From the cell containing the given text, extract its center point as (X, Y) coordinate. 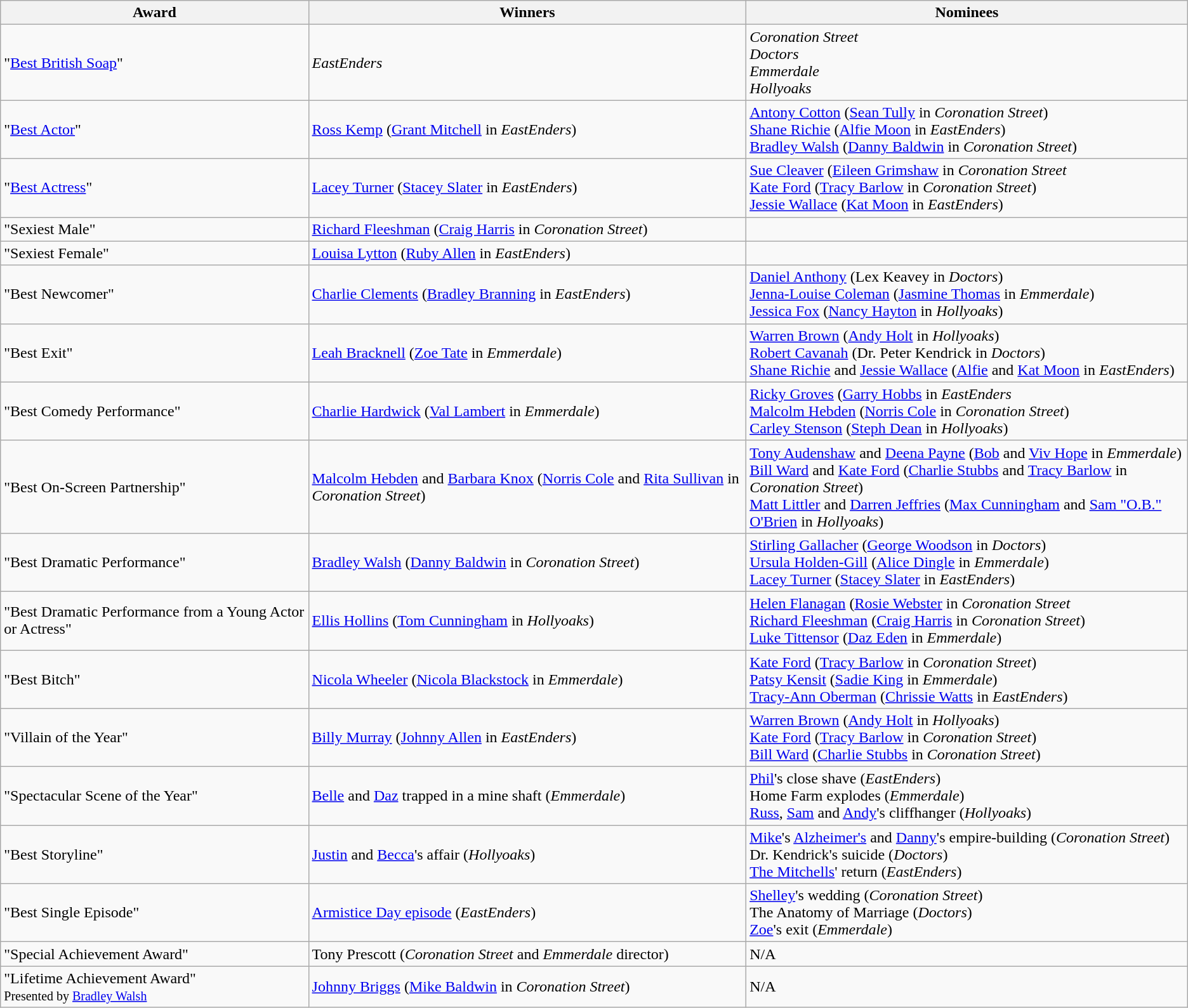
"Best Exit" (155, 353)
"Best Actress" (155, 188)
Johnny Briggs (Mike Baldwin in Coronation Street) (527, 987)
Louisa Lytton (Ruby Allen in EastEnders) (527, 253)
Coronation Street Doctors Emmerdale Hollyoaks (967, 62)
Bradley Walsh (Danny Baldwin in Coronation Street) (527, 562)
Charlie Hardwick (Val Lambert in Emmerdale) (527, 411)
Malcolm Hebden and Barbara Knox (Norris Cole and Rita Sullivan in Coronation Street) (527, 487)
Belle and Daz trapped in a mine shaft (Emmerdale) (527, 796)
"Best British Soap" (155, 62)
Richard Fleeshman (Craig Harris in Coronation Street) (527, 229)
"Best Newcomer" (155, 294)
Sue Cleaver (Eileen Grimshaw in Coronation Street Kate Ford (Tracy Barlow in Coronation Street) Jessie Wallace (Kat Moon in EastEnders) (967, 188)
"Villain of the Year" (155, 738)
Ellis Hollins (Tom Cunningham in Hollyoaks) (527, 620)
Nominees (967, 13)
"Best Dramatic Performance" (155, 562)
"Best Dramatic Performance from a Young Actor or Actress" (155, 620)
Helen Flanagan (Rosie Webster in Coronation Street Richard Fleeshman (Craig Harris in Coronation Street) Luke Tittensor (Daz Eden in Emmerdale) (967, 620)
Ross Kemp (Grant Mitchell in EastEnders) (527, 129)
Nicola Wheeler (Nicola Blackstock in Emmerdale) (527, 679)
Award (155, 13)
Winners (527, 13)
Billy Murray (Johnny Allen in EastEnders) (527, 738)
Charlie Clements (Bradley Branning in EastEnders) (527, 294)
Mike's Alzheimer's and Danny's empire-building (Coronation Street) Dr. Kendrick's suicide (Doctors) The Mitchells' return (EastEnders) (967, 854)
Warren Brown (Andy Holt in Hollyoaks) Kate Ford (Tracy Barlow in Coronation Street) Bill Ward (Charlie Stubbs in Coronation Street) (967, 738)
Leah Bracknell (Zoe Tate in Emmerdale) (527, 353)
Ricky Groves (Garry Hobbs in EastEnders Malcolm Hebden (Norris Cole in Coronation Street) Carley Stenson (Steph Dean in Hollyoaks) (967, 411)
"Best On-Screen Partnership" (155, 487)
"Best Comedy Performance" (155, 411)
"Special Achievement Award" (155, 954)
Kate Ford (Tracy Barlow in Coronation Street) Patsy Kensit (Sadie King in Emmerdale) Tracy-Ann Oberman (Chrissie Watts in EastEnders) (967, 679)
Phil's close shave (EastEnders) Home Farm explodes (Emmerdale) Russ, Sam and Andy's cliffhanger (Hollyoaks) (967, 796)
"Sexiest Female" (155, 253)
"Lifetime Achievement Award"Presented by Bradley Walsh (155, 987)
Tony Prescott (Coronation Street and Emmerdale director) (527, 954)
"Sexiest Male" (155, 229)
Justin and Becca's affair (Hollyoaks) (527, 854)
"Best Bitch" (155, 679)
"Best Single Episode" (155, 913)
Daniel Anthony (Lex Keavey in Doctors) Jenna-Louise Coleman (Jasmine Thomas in Emmerdale) Jessica Fox (Nancy Hayton in Hollyoaks) (967, 294)
"Spectacular Scene of the Year" (155, 796)
"Best Storyline" (155, 854)
EastEnders (527, 62)
Antony Cotton (Sean Tully in Coronation Street) Shane Richie (Alfie Moon in EastEnders) Bradley Walsh (Danny Baldwin in Coronation Street) (967, 129)
Stirling Gallacher (George Woodson in Doctors) Ursula Holden-Gill (Alice Dingle in Emmerdale) Lacey Turner (Stacey Slater in EastEnders) (967, 562)
Lacey Turner (Stacey Slater in EastEnders) (527, 188)
Shelley's wedding (Coronation Street) The Anatomy of Marriage (Doctors) Zoe's exit (Emmerdale) (967, 913)
Armistice Day episode (EastEnders) (527, 913)
"Best Actor" (155, 129)
